Locate the cell with the specified text and output its [x, y] center coordinate. 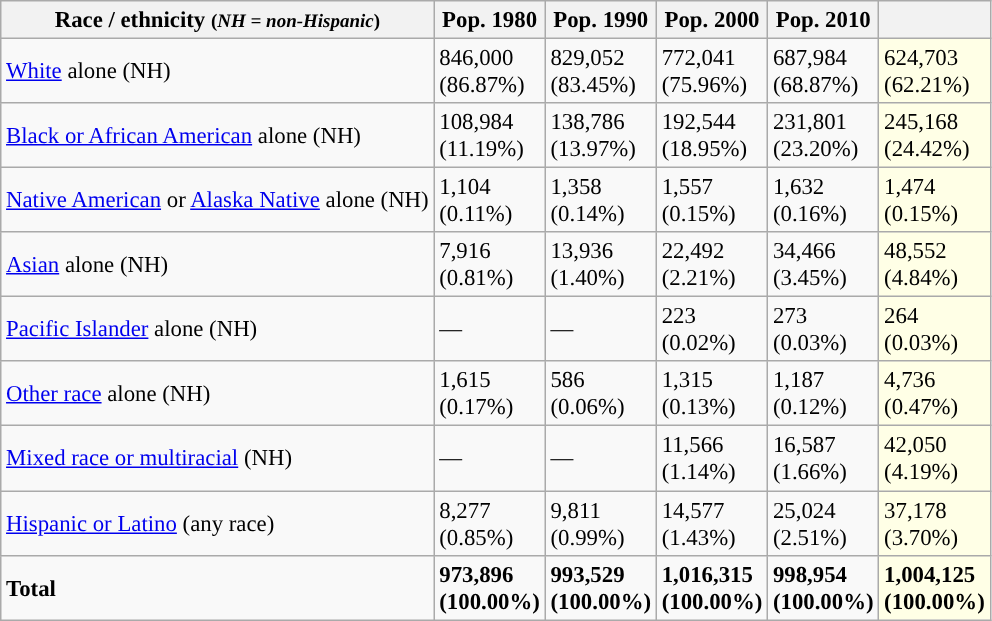
624,703(62.21%) [934, 72]
34,466(3.45%) [824, 264]
Other race alone (NH) [218, 394]
245,168(24.42%) [934, 136]
37,178(3.70%) [934, 524]
1,557(0.15%) [712, 200]
4,736(0.47%) [934, 394]
14,577(1.43%) [712, 524]
Mixed race or multiracial (NH) [218, 458]
Total [218, 588]
1,016,315(100.00%) [712, 588]
42,050(4.19%) [934, 458]
7,916(0.81%) [490, 264]
1,187(0.12%) [824, 394]
1,104(0.11%) [490, 200]
25,024(2.51%) [824, 524]
829,052(83.45%) [600, 72]
11,566(1.14%) [712, 458]
Pop. 2010 [824, 20]
Race / ethnicity (NH = non-Hispanic) [218, 20]
1,632(0.16%) [824, 200]
108,984(11.19%) [490, 136]
772,041(75.96%) [712, 72]
1,615(0.17%) [490, 394]
Hispanic or Latino (any race) [218, 524]
16,587(1.66%) [824, 458]
1,358(0.14%) [600, 200]
1,474(0.15%) [934, 200]
Pop. 1990 [600, 20]
13,936(1.40%) [600, 264]
Asian alone (NH) [218, 264]
846,000(86.87%) [490, 72]
586(0.06%) [600, 394]
Native American or Alaska Native alone (NH) [218, 200]
231,801(23.20%) [824, 136]
273(0.03%) [824, 330]
192,544(18.95%) [712, 136]
8,277(0.85%) [490, 524]
1,315(0.13%) [712, 394]
White alone (NH) [218, 72]
Pacific Islander alone (NH) [218, 330]
22,492(2.21%) [712, 264]
264(0.03%) [934, 330]
Pop. 2000 [712, 20]
Black or African American alone (NH) [218, 136]
998,954(100.00%) [824, 588]
973,896(100.00%) [490, 588]
687,984(68.87%) [824, 72]
48,552(4.84%) [934, 264]
223(0.02%) [712, 330]
9,811(0.99%) [600, 524]
1,004,125(100.00%) [934, 588]
993,529(100.00%) [600, 588]
Pop. 1980 [490, 20]
138,786(13.97%) [600, 136]
